Output the (x, y) coordinate of the center of the cell containing the given text.  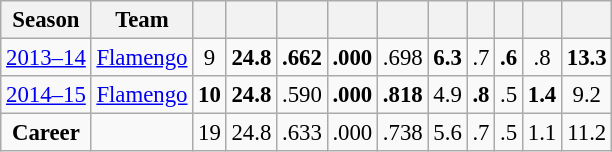
19 (210, 133)
5.6 (448, 133)
Season (46, 20)
Career (46, 133)
.738 (403, 133)
9 (210, 58)
2014–15 (46, 95)
Team (142, 20)
11.2 (587, 133)
.633 (302, 133)
.818 (403, 95)
10 (210, 95)
.698 (403, 58)
4.9 (448, 95)
9.2 (587, 95)
.6 (509, 58)
.662 (302, 58)
.590 (302, 95)
6.3 (448, 58)
2013–14 (46, 58)
1.1 (542, 133)
13.3 (587, 58)
1.4 (542, 95)
